Locate the cell with the specified text and output its (X, Y) center coordinate. 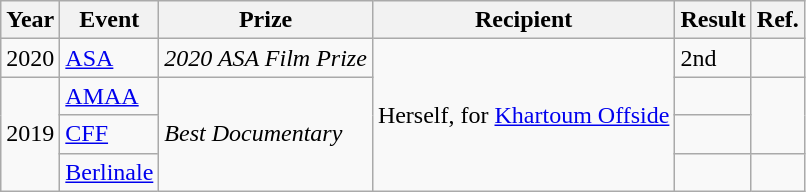
2nd (713, 58)
ASA (110, 58)
2020 (30, 58)
Best Documentary (266, 134)
Prize (266, 20)
CFF (110, 134)
Event (110, 20)
Ref. (778, 20)
Berlinale (110, 172)
Herself, for Khartoum Offside (524, 115)
2019 (30, 134)
2020 ASA Film Prize (266, 58)
Result (713, 20)
Recipient (524, 20)
AMAA (110, 96)
Year (30, 20)
